Return the (X, Y) coordinate for the center point of the cell that contains the specified text.  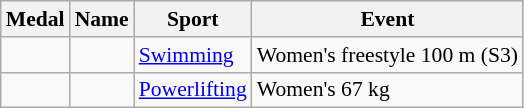
Women's 67 kg (388, 90)
Medal (36, 19)
Women's freestyle 100 m (S3) (388, 55)
Swimming (193, 55)
Event (388, 19)
Name (102, 19)
Sport (193, 19)
Powerlifting (193, 90)
